Scan for the cell matching the given text and deliver its [x, y] coordinate at center. 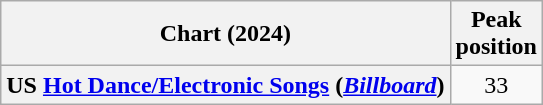
Chart (2024) [226, 34]
US Hot Dance/Electronic Songs (Billboard) [226, 85]
Peakposition [496, 34]
33 [496, 85]
